For the text-containing cell, return its midpoint in (X, Y) coordinate format. 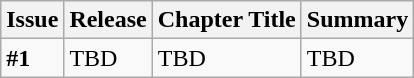
Summary (357, 20)
Issue (32, 20)
Release (108, 20)
Chapter Title (226, 20)
#1 (32, 58)
